Return (x, y) of the center of cell containing provided text 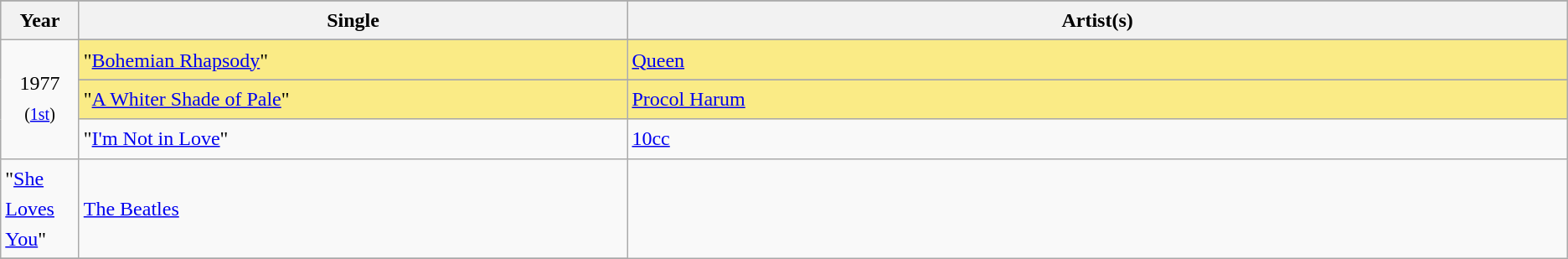
1977 (1st) (40, 99)
"A Whiter Shade of Pale" (353, 99)
10cc (1097, 139)
Artist(s) (1097, 20)
Queen (1097, 60)
"She Loves You" (40, 208)
Procol Harum (1097, 99)
"Bohemian Rhapsody" (353, 60)
Single (353, 20)
The Beatles (353, 208)
Year (40, 20)
"I'm Not in Love" (353, 139)
